Locate the cell with the specified text and output its (X, Y) center coordinate. 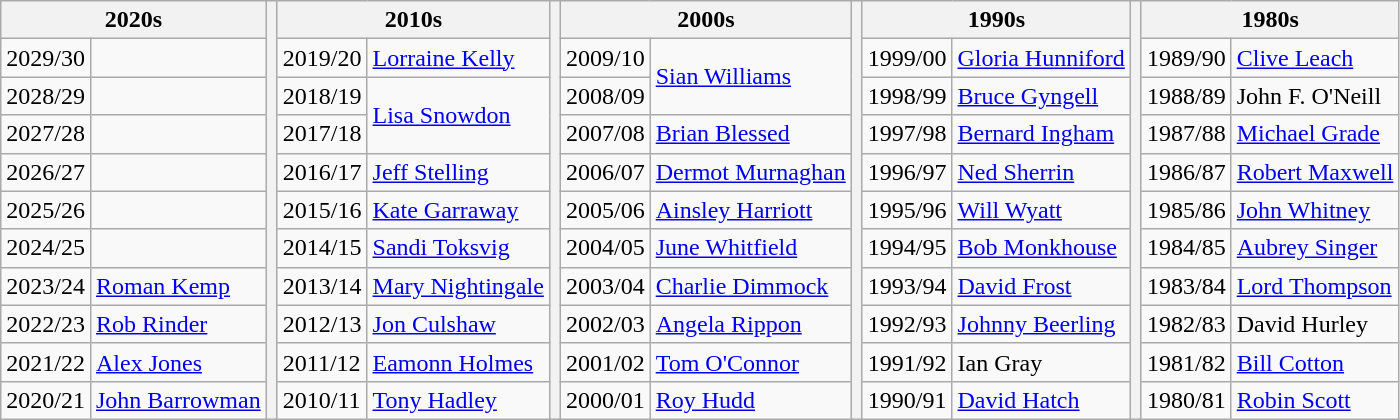
2027/28 (46, 134)
Brian Blessed (750, 134)
Bernard Ingham (1041, 134)
2012/13 (322, 324)
2016/17 (322, 172)
2001/02 (605, 362)
2018/19 (322, 96)
Aubrey Singer (1315, 248)
Michael Grade (1315, 134)
2014/15 (322, 248)
2000s (706, 20)
2004/05 (605, 248)
2028/29 (46, 96)
1985/86 (1186, 210)
June Whitfield (750, 248)
Bob Monkhouse (1041, 248)
2009/10 (605, 58)
Ian Gray (1041, 362)
1997/98 (907, 134)
Kate Garraway (458, 210)
2005/06 (605, 210)
1998/99 (907, 96)
John Barrowman (178, 400)
2022/23 (46, 324)
Eamonn Holmes (458, 362)
1994/95 (907, 248)
Bruce Gyngell (1041, 96)
2023/24 (46, 286)
Lorraine Kelly (458, 58)
Roy Hudd (750, 400)
1993/94 (907, 286)
Gloria Hunniford (1041, 58)
Rob Rinder (178, 324)
2026/27 (46, 172)
2011/12 (322, 362)
1988/89 (1186, 96)
Ainsley Harriott (750, 210)
Tom O'Connor (750, 362)
1989/90 (1186, 58)
Sian Williams (750, 77)
David Hatch (1041, 400)
1986/87 (1186, 172)
John Whitney (1315, 210)
Will Wyatt (1041, 210)
2017/18 (322, 134)
Lord Thompson (1315, 286)
John F. O'Neill (1315, 96)
2002/03 (605, 324)
David Frost (1041, 286)
1990/91 (907, 400)
1995/96 (907, 210)
Dermot Murnaghan (750, 172)
Mary Nightingale (458, 286)
Johnny Beerling (1041, 324)
2008/09 (605, 96)
1981/82 (1186, 362)
2015/16 (322, 210)
Jon Culshaw (458, 324)
1984/85 (1186, 248)
David Hurley (1315, 324)
1983/84 (1186, 286)
Charlie Dimmock (750, 286)
2020/21 (46, 400)
2007/08 (605, 134)
1987/88 (1186, 134)
Sandi Toksvig (458, 248)
2019/20 (322, 58)
Ned Sherrin (1041, 172)
2010s (413, 20)
2006/07 (605, 172)
1990s (996, 20)
2000/01 (605, 400)
Tony Hadley (458, 400)
Alex Jones (178, 362)
Jeff Stelling (458, 172)
Lisa Snowdon (458, 115)
2003/04 (605, 286)
1980/81 (1186, 400)
1996/97 (907, 172)
Bill Cotton (1315, 362)
2029/30 (46, 58)
Robert Maxwell (1315, 172)
Angela Rippon (750, 324)
2024/25 (46, 248)
1991/92 (907, 362)
Roman Kemp (178, 286)
1992/93 (907, 324)
Clive Leach (1315, 58)
1999/00 (907, 58)
Robin Scott (1315, 400)
2025/26 (46, 210)
1982/83 (1186, 324)
2021/22 (46, 362)
2020s (134, 20)
2013/14 (322, 286)
2010/11 (322, 400)
1980s (1270, 20)
